Output the (x, y) coordinate of the center of the cell containing the given text.  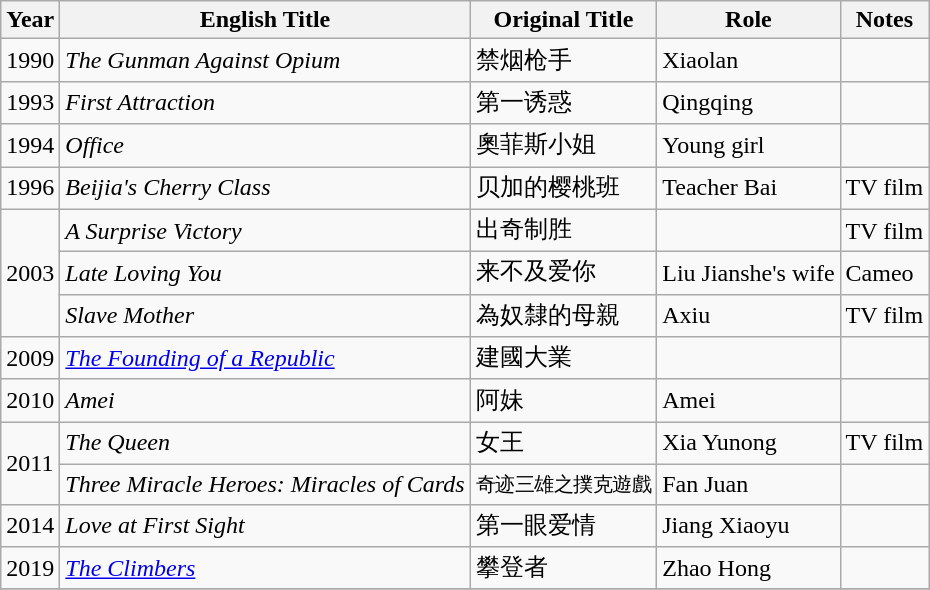
1994 (30, 146)
Xia Yunong (748, 444)
Teacher Bai (748, 188)
A Surprise Victory (265, 230)
奇迹三雄之撲克遊戲 (564, 484)
女王 (564, 444)
Original Title (564, 20)
Liu Jianshe's wife (748, 274)
Year (30, 20)
2009 (30, 358)
Notes (884, 20)
禁烟枪手 (564, 60)
2003 (30, 273)
Zhao Hong (748, 568)
攀登者 (564, 568)
Axiu (748, 316)
建國大業 (564, 358)
Beijia's Cherry Class (265, 188)
2014 (30, 526)
Three Miracle Heroes: Miracles of Cards (265, 484)
The Gunman Against Opium (265, 60)
2011 (30, 463)
Cameo (884, 274)
出奇制胜 (564, 230)
English Title (265, 20)
贝加的樱桃班 (564, 188)
Young girl (748, 146)
Qingqing (748, 102)
2010 (30, 400)
Role (748, 20)
Fan Juan (748, 484)
First Attraction (265, 102)
阿妹 (564, 400)
Office (265, 146)
The Climbers (265, 568)
奧菲斯小姐 (564, 146)
第一诱惑 (564, 102)
1990 (30, 60)
1993 (30, 102)
Slave Mother (265, 316)
来不及爱你 (564, 274)
第一眼爱情 (564, 526)
Xiaolan (748, 60)
The Founding of a Republic (265, 358)
Jiang Xiaoyu (748, 526)
Late Loving You (265, 274)
1996 (30, 188)
The Queen (265, 444)
2019 (30, 568)
為奴隸的母親 (564, 316)
Love at First Sight (265, 526)
